Return (x, y) of the center of cell containing provided text 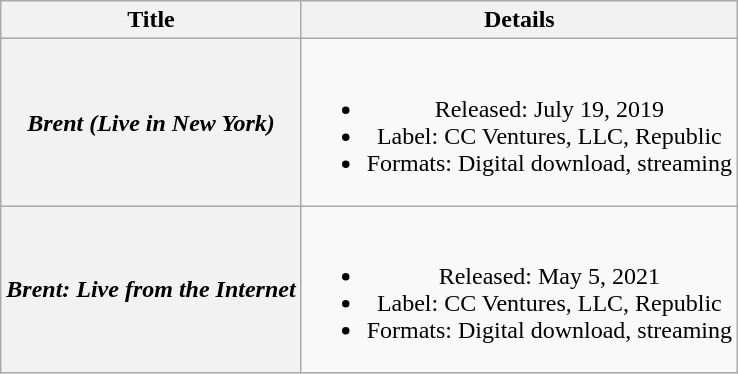
Brent (Live in New York) (151, 122)
Released: May 5, 2021Label: CC Ventures, LLC, RepublicFormats: Digital download, streaming (519, 290)
Released: July 19, 2019Label: CC Ventures, LLC, RepublicFormats: Digital download, streaming (519, 122)
Title (151, 20)
Brent: Live from the Internet (151, 290)
Details (519, 20)
